Capture the cell that displays the provided text and extract its [X, Y] central coordinate. 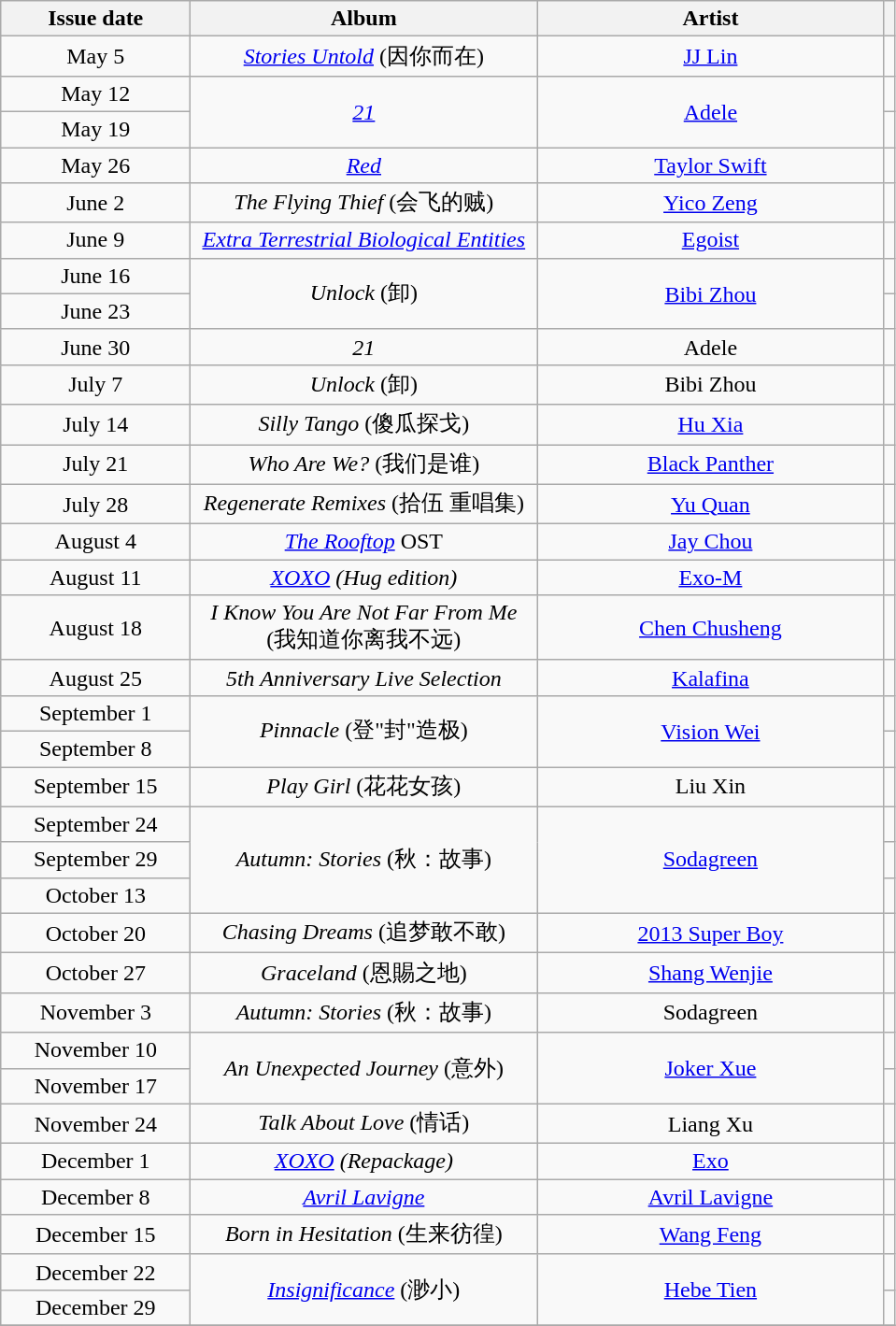
Yico Zeng [710, 204]
Born in Hesitation (生来彷徨) [364, 1235]
Exo-M [710, 577]
June 9 [95, 240]
5th Anniversary Live Selection [364, 677]
November 3 [95, 1013]
Regenerate Remixes (拾伍 重唱集) [364, 505]
Chen Chusheng [710, 628]
Play Girl (花花女孩) [364, 787]
2013 Super Boy [710, 933]
Red [364, 165]
June 16 [95, 276]
Chasing Dreams (追梦敢不敢) [364, 933]
November 17 [95, 1086]
Yu Quan [710, 505]
Talk About Love (情话) [364, 1123]
June 30 [95, 347]
Liu Xin [710, 787]
August 11 [95, 577]
Silly Tango (傻瓜探戈) [364, 424]
October 27 [95, 974]
December 8 [95, 1197]
November 24 [95, 1123]
Artist [710, 19]
XOXO (Hug edition) [364, 577]
October 20 [95, 933]
I Know You Are Not Far From Me (我知道你离我不远) [364, 628]
Hu Xia [710, 424]
Exo [710, 1162]
Extra Terrestrial Biological Entities [364, 240]
XOXO (Repackage) [364, 1162]
September 24 [95, 824]
May 12 [95, 93]
May 26 [95, 165]
Hebe Tien [710, 1290]
An Unexpected Journey (意外) [364, 1068]
July 14 [95, 424]
June 23 [95, 311]
September 8 [95, 749]
Black Panther [710, 465]
September 29 [95, 860]
September 15 [95, 787]
Pinnacle (登"封"造极) [364, 731]
May 5 [95, 56]
Jay Chou [710, 542]
May 19 [95, 129]
The Flying Thief (会飞的贼) [364, 204]
Insignificance (渺小) [364, 1290]
October 13 [95, 895]
Kalafina [710, 677]
August 25 [95, 677]
Taylor Swift [710, 165]
September 1 [95, 713]
Who Are We? (我们是谁) [364, 465]
November 10 [95, 1050]
The Rooftop OST [364, 542]
August 18 [95, 628]
Liang Xu [710, 1123]
July 21 [95, 465]
Album [364, 19]
December 1 [95, 1162]
December 15 [95, 1235]
Stories Untold (因你而在) [364, 56]
Wang Feng [710, 1235]
Vision Wei [710, 731]
Joker Xue [710, 1068]
December 29 [95, 1307]
July 28 [95, 505]
June 2 [95, 204]
December 22 [95, 1272]
JJ Lin [710, 56]
July 7 [95, 385]
Issue date [95, 19]
Shang Wenjie [710, 974]
August 4 [95, 542]
Egoist [710, 240]
Graceland (恩賜之地) [364, 974]
